Determine the [x, y] coordinate at the center of the cell enclosing the given text.  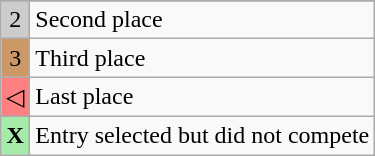
◁ [16, 97]
Third place [202, 58]
Last place [202, 97]
3 [16, 58]
Second place [202, 20]
2 [16, 20]
Entry selected but did not compete [202, 135]
X [16, 135]
